Identify which cell holds the provided text, then report its (X, Y) central coordinate. 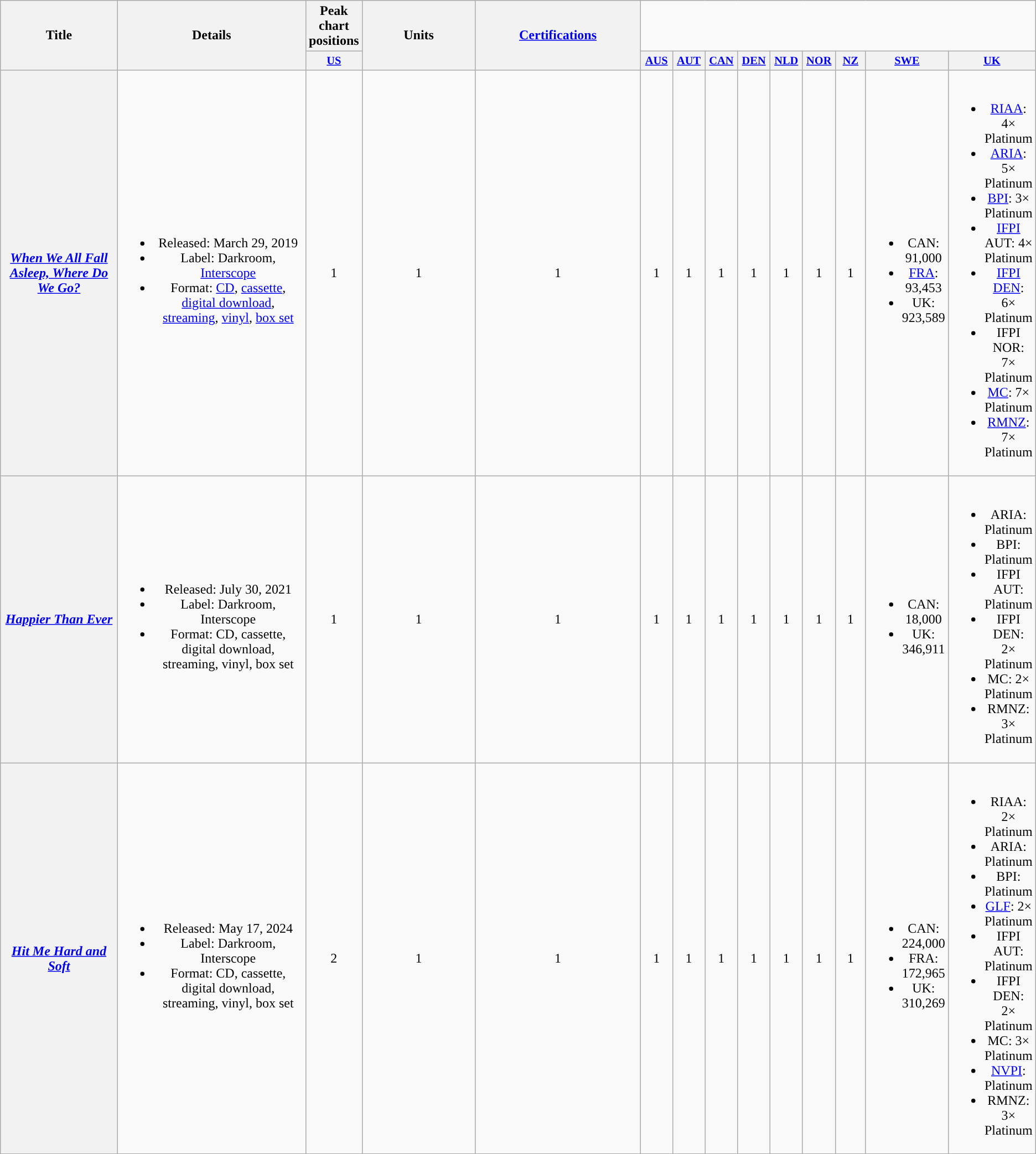
DEN (754, 61)
Details (211, 35)
Peak chart positions (334, 26)
Hit Me Hard and Soft (59, 958)
AUS (656, 61)
NLD (786, 61)
US (334, 61)
Released: March 29, 2019Label: Darkroom, InterscopeFormat: CD, cassette, digital download, streaming, vinyl, box set (211, 273)
RIAA: 4× PlatinumARIA: 5× PlatinumBPI: 3× PlatinumIFPI AUT: 4× PlatinumIFPI DEN: 6× PlatinumIFPI NOR: 7× PlatinumMC: 7× PlatinumRMNZ: 7× Platinum (992, 273)
CAN: 91,000FRA: 93,453UK: 923,589 (906, 273)
ARIA: PlatinumBPI: PlatinumIFPI AUT: PlatinumIFPI DEN: 2× PlatinumMC: 2× PlatinumRMNZ: 3× Platinum (992, 620)
Happier Than Ever (59, 620)
Released: May 17, 2024Label: Darkroom, InterscopeFormat: CD, cassette, digital download, streaming, vinyl, box set (211, 958)
NOR (819, 61)
When We All Fall Asleep, Where Do We Go? (59, 273)
Title (59, 35)
Released: July 30, 2021Label: Darkroom, InterscopeFormat: CD, cassette, digital download, streaming, vinyl, box set (211, 620)
RIAA: 2× PlatinumARIA: PlatinumBPI: PlatinumGLF: 2× PlatinumIFPI AUT: PlatinumIFPI DEN: 2× PlatinumMC: 3× PlatinumNVPI: PlatinumRMNZ: 3× Platinum (992, 958)
Units (418, 35)
AUT (688, 61)
CAN (722, 61)
SWE (906, 61)
UK (992, 61)
2 (334, 958)
CAN: 224,000FRA: 172,965UK: 310,269 (906, 958)
Certifications (558, 35)
NZ (850, 61)
CAN: 18,000UK: 346,911 (906, 620)
